Find where the given text appears and provide that cell's center as (x, y) coordinate. 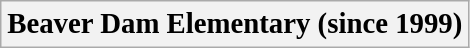
Beaver Dam Elementary (since 1999) (235, 24)
